For the text-containing cell, return its midpoint in [x, y] coordinate format. 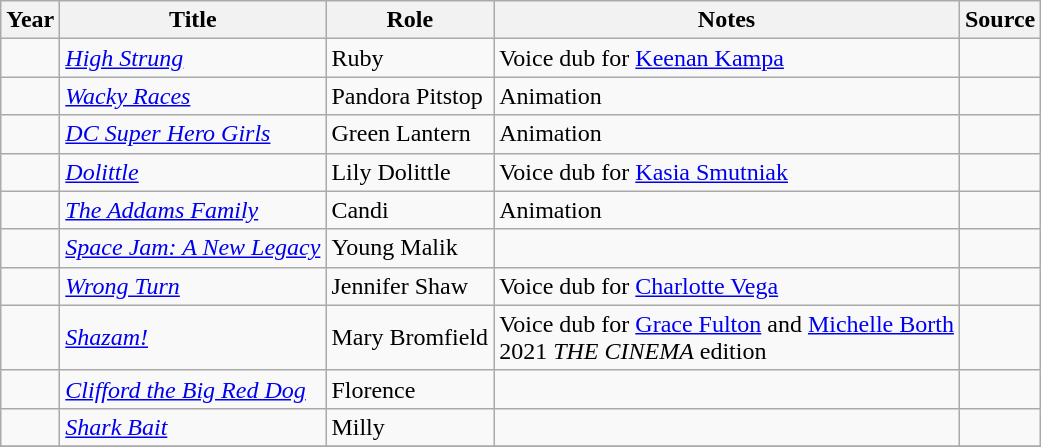
Source [1000, 20]
Voice dub for Charlotte Vega [727, 286]
Mary Bromfield [410, 338]
Young Malik [410, 248]
DC Super Hero Girls [193, 134]
Wrong Turn [193, 286]
Space Jam: A New Legacy [193, 248]
Pandora Pitstop [410, 96]
Year [30, 20]
Jennifer Shaw [410, 286]
Dolittle [193, 172]
Voice dub for Kasia Smutniak [727, 172]
Notes [727, 20]
Voice dub for Grace Fulton and Michelle Borth2021 THE CINEMA edition [727, 338]
Wacky Races [193, 96]
The Addams Family [193, 210]
Shark Bait [193, 427]
Milly [410, 427]
Shazam! [193, 338]
Candi [410, 210]
Florence [410, 389]
Role [410, 20]
Clifford the Big Red Dog [193, 389]
Green Lantern [410, 134]
Lily Dolittle [410, 172]
Title [193, 20]
Voice dub for Keenan Kampa [727, 58]
High Strung [193, 58]
Ruby [410, 58]
